For the text-containing cell, return its midpoint in (X, Y) coordinate format. 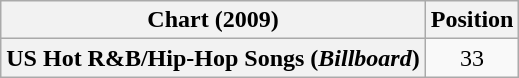
Position (472, 20)
US Hot R&B/Hip-Hop Songs (Billboard) (213, 58)
Chart (2009) (213, 20)
33 (472, 58)
